Detect which cell encompasses the target text, then output its [X, Y] center coordinate. 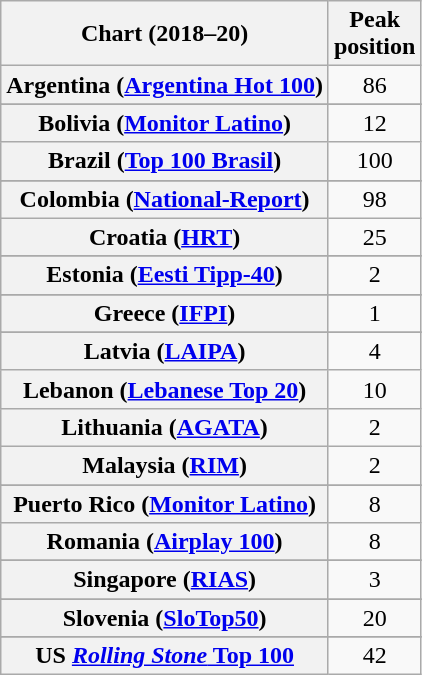
3 [374, 580]
Singapore (RIAS) [165, 580]
Croatia (HRT) [165, 237]
86 [374, 85]
4 [374, 351]
20 [374, 618]
Lebanon (Lebanese Top 20) [165, 389]
25 [374, 237]
Colombia (National-Report) [165, 199]
Latvia (LAIPA) [165, 351]
Chart (2018–20) [165, 34]
Peak position [374, 34]
Lithuania (AGATA) [165, 427]
Romania (Airplay 100) [165, 542]
1 [374, 313]
US Rolling Stone Top 100 [165, 656]
Malaysia (RIM) [165, 465]
42 [374, 656]
Estonia (Eesti Tipp-40) [165, 275]
Argentina (Argentina Hot 100) [165, 85]
10 [374, 389]
12 [374, 123]
Slovenia (SloTop50) [165, 618]
100 [374, 161]
Puerto Rico (Monitor Latino) [165, 503]
Greece (IFPI) [165, 313]
Bolivia (Monitor Latino) [165, 123]
98 [374, 199]
Brazil (Top 100 Brasil) [165, 161]
